Capture the cell that displays the provided text and extract its (X, Y) central coordinate. 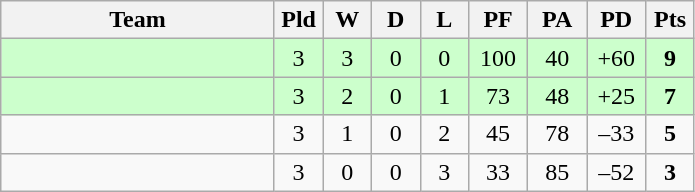
PF (498, 20)
+60 (616, 58)
7 (670, 96)
33 (498, 172)
78 (558, 134)
L (444, 20)
PD (616, 20)
45 (498, 134)
–52 (616, 172)
W (348, 20)
85 (558, 172)
+25 (616, 96)
–33 (616, 134)
100 (498, 58)
5 (670, 134)
9 (670, 58)
48 (558, 96)
73 (498, 96)
Pld (298, 20)
D (396, 20)
Pts (670, 20)
Team (138, 20)
40 (558, 58)
PA (558, 20)
